Return the (X, Y) coordinate for the center point of the cell that contains the specified text.  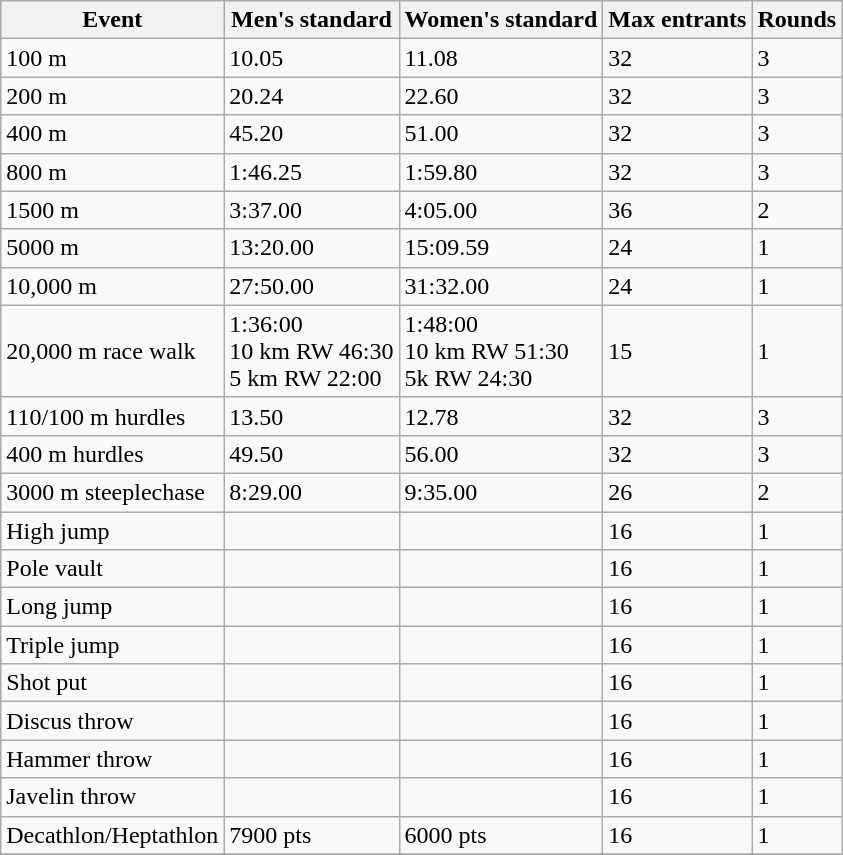
800 m (112, 172)
6000 pts (501, 835)
51.00 (501, 134)
13.50 (312, 416)
1:48:0010 km RW 51:305k RW 24:30 (501, 351)
10,000 m (112, 286)
1:36:0010 km RW 46:305 km RW 22:00 (312, 351)
Rounds (797, 20)
45.20 (312, 134)
10.05 (312, 58)
49.50 (312, 454)
Men's standard (312, 20)
High jump (112, 531)
20,000 m race walk (112, 351)
4:05.00 (501, 210)
9:35.00 (501, 492)
Women's standard (501, 20)
26 (678, 492)
20.24 (312, 96)
Max entrants (678, 20)
5000 m (112, 248)
400 m (112, 134)
11.08 (501, 58)
Pole vault (112, 569)
27:50.00 (312, 286)
22.60 (501, 96)
1:59.80 (501, 172)
400 m hurdles (112, 454)
Long jump (112, 607)
3:37.00 (312, 210)
Decathlon/Heptathlon (112, 835)
1:46.25 (312, 172)
1500 m (112, 210)
56.00 (501, 454)
200 m (112, 96)
7900 pts (312, 835)
Javelin throw (112, 797)
Hammer throw (112, 759)
110/100 m hurdles (112, 416)
15 (678, 351)
8:29.00 (312, 492)
Shot put (112, 683)
36 (678, 210)
13:20.00 (312, 248)
3000 m steeplechase (112, 492)
31:32.00 (501, 286)
Discus throw (112, 721)
15:09.59 (501, 248)
Triple jump (112, 645)
100 m (112, 58)
Event (112, 20)
12.78 (501, 416)
